From the cell containing the given text, extract its center point as [x, y] coordinate. 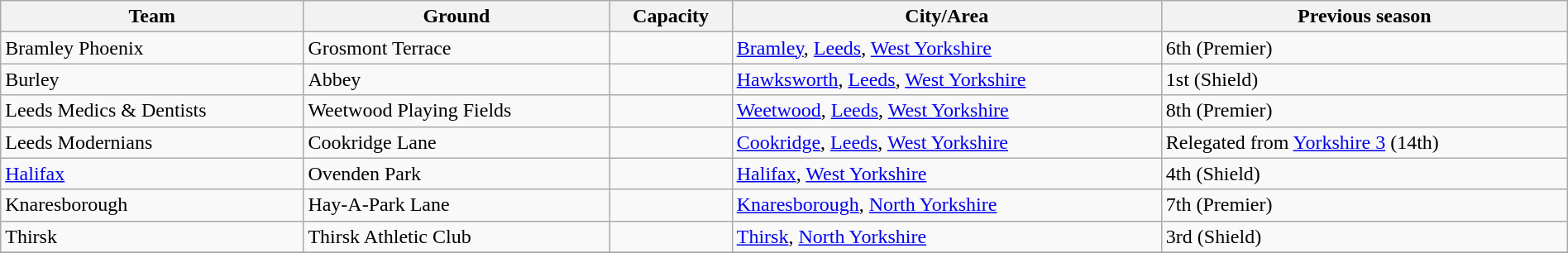
4th (Shield) [1365, 174]
Team [152, 17]
Cookridge, Leeds, West Yorkshire [946, 142]
Grosmont Terrace [457, 48]
Leeds Modernians [152, 142]
Previous season [1365, 17]
Leeds Medics & Dentists [152, 111]
Hay-A-Park Lane [457, 205]
6th (Premier) [1365, 48]
Thirsk Athletic Club [457, 236]
Weetwood Playing Fields [457, 111]
Halifax [152, 174]
Thirsk, North Yorkshire [946, 236]
Relegated from Yorkshire 3 (14th) [1365, 142]
Bramley Phoenix [152, 48]
Knaresborough, North Yorkshire [946, 205]
3rd (Shield) [1365, 236]
Hawksworth, Leeds, West Yorkshire [946, 79]
8th (Premier) [1365, 111]
City/Area [946, 17]
Abbey [457, 79]
1st (Shield) [1365, 79]
Halifax, West Yorkshire [946, 174]
Thirsk [152, 236]
7th (Premier) [1365, 205]
Ground [457, 17]
Ovenden Park [457, 174]
Cookridge Lane [457, 142]
Bramley, Leeds, West Yorkshire [946, 48]
Capacity [671, 17]
Knaresborough [152, 205]
Burley [152, 79]
Weetwood, Leeds, West Yorkshire [946, 111]
